Pinpoint the cell where the given text exists, returning its [x, y] midpoint coordinate. 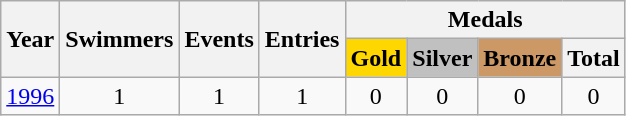
Bronze [520, 58]
Total [594, 58]
Year [30, 39]
Medals [485, 20]
Swimmers [120, 39]
Events [219, 39]
Gold [376, 58]
1996 [30, 96]
Entries [302, 39]
Silver [442, 58]
